Find where the given text appears and provide that cell's center as (X, Y) coordinate. 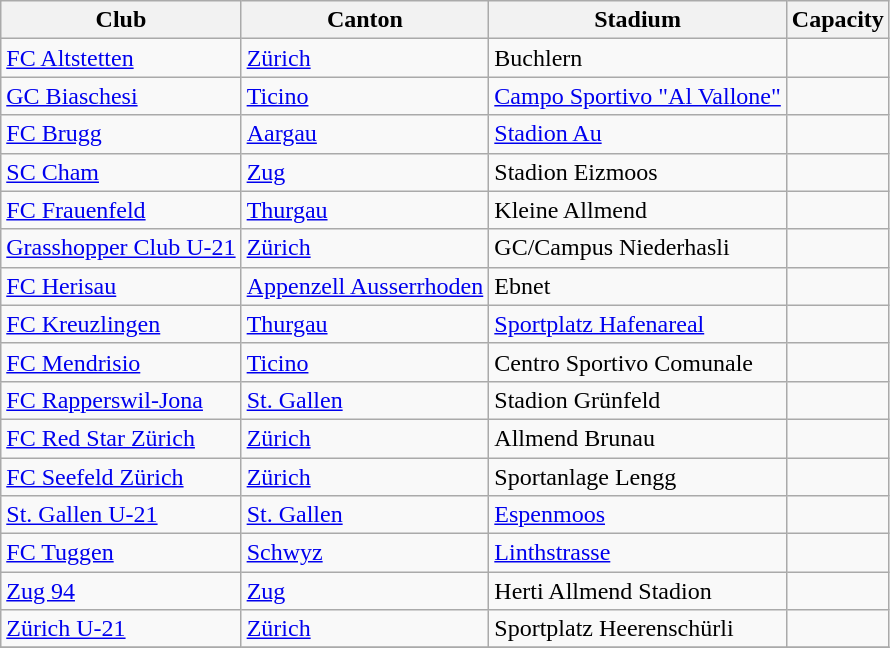
FC Red Star Zürich (121, 438)
Sportplatz Heerenschürli (638, 629)
Ebnet (638, 286)
Stadion Au (638, 134)
Sportplatz Hafenareal (638, 324)
Herti Allmend Stadion (638, 591)
Centro Sportivo Comunale (638, 362)
Zürich U-21 (121, 629)
FC Kreuzlingen (121, 324)
Stadium (638, 20)
FC Altstetten (121, 58)
GC Biaschesi (121, 96)
FC Brugg (121, 134)
Grasshopper Club U-21 (121, 248)
Appenzell Ausserrhoden (365, 286)
Linthstrasse (638, 553)
Allmend Brunau (638, 438)
Canton (365, 20)
Sportanlage Lengg (638, 477)
Club (121, 20)
Stadion Grünfeld (638, 400)
St. Gallen U-21 (121, 515)
FC Tuggen (121, 553)
Espenmoos (638, 515)
SC Cham (121, 172)
FC Rapperswil-Jona (121, 400)
GC/Campus Niederhasli (638, 248)
FC Mendrisio (121, 362)
Kleine Allmend (638, 210)
Zug 94 (121, 591)
Buchlern (638, 58)
FC Seefeld Zürich (121, 477)
Aargau (365, 134)
Stadion Eizmoos (638, 172)
FC Frauenfeld (121, 210)
Schwyz (365, 553)
FC Herisau (121, 286)
Capacity (838, 20)
Campo Sportivo "Al Vallone" (638, 96)
